Determine the [x, y] coordinate at the center of the cell enclosing the given text.  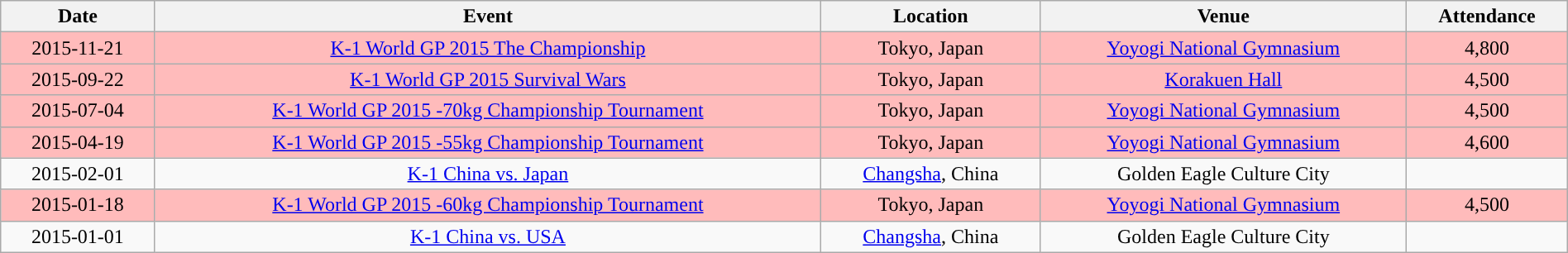
K-1 China vs. Japan [488, 174]
2015-07-04 [78, 111]
Venue [1224, 17]
K-1 World GP 2015 The Championship [488, 48]
2015-01-01 [78, 236]
4,800 [1487, 48]
4,600 [1487, 142]
2015-01-18 [78, 205]
2015-11-21 [78, 48]
K-1 World GP 2015 -70kg Championship Tournament [488, 111]
Korakuen Hall [1224, 79]
Location [931, 17]
K-1 World GP 2015 -55kg Championship Tournament [488, 142]
K-1 China vs. USA [488, 236]
Attendance [1487, 17]
2015-09-22 [78, 79]
K-1 World GP 2015 Survival Wars [488, 79]
2015-04-19 [78, 142]
2015-02-01 [78, 174]
K-1 World GP 2015 -60kg Championship Tournament [488, 205]
Date [78, 17]
Event [488, 17]
